Extract the (X, Y) coordinate from the center of the cell holding the provided text.  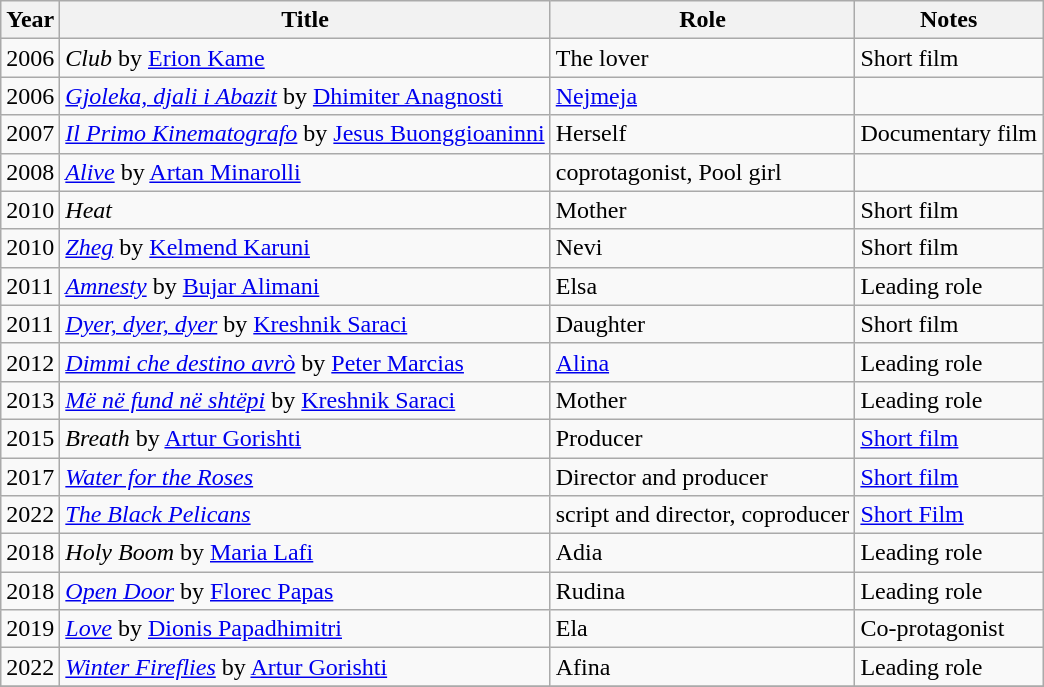
Alina (702, 362)
The Black Pelicans (305, 515)
Open Door by Florec Papas (305, 591)
Gjoleka, djali i Abazit by Dhimiter Anagnosti (305, 96)
Notes (949, 20)
Afina (702, 667)
2015 (30, 438)
Amnesty by Bujar Alimani (305, 286)
Ela (702, 629)
Më në fund në shtëpi by Kreshnik Saraci (305, 400)
2007 (30, 134)
2017 (30, 477)
The lover (702, 58)
Nejmeja (702, 96)
Alive by Artan Minarolli (305, 172)
script and director, coproducer (702, 515)
Producer (702, 438)
Water for the Roses (305, 477)
coprotagonist, Pool girl (702, 172)
2008 (30, 172)
Year (30, 20)
2013 (30, 400)
Zheg by Kelmend Karuni (305, 248)
Documentary film (949, 134)
Dimmi che destino avrò by Peter Marcias (305, 362)
Rudina (702, 591)
Short Film (949, 515)
Holy Boom by Maria Lafi (305, 553)
Director and producer (702, 477)
2019 (30, 629)
Co-protagonist (949, 629)
Title (305, 20)
Il Primo Kinematografo by Jesus Buonggioaninni (305, 134)
Heat (305, 210)
Nevi (702, 248)
Herself (702, 134)
Elsa (702, 286)
Club by Erion Kame (305, 58)
2012 (30, 362)
Daughter (702, 324)
Dyer, dyer, dyer by Kreshnik Saraci (305, 324)
Love by Dionis Papadhimitri (305, 629)
Role (702, 20)
Breath by Artur Gorishti (305, 438)
Adia (702, 553)
Winter Fireflies by Artur Gorishti (305, 667)
